Extract the (X, Y) coordinate from the center of the cell holding the provided text.  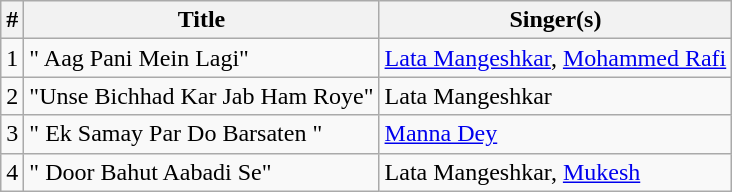
Manna Dey (556, 134)
" Ek Samay Par Do Barsaten " (202, 134)
" Aag Pani Mein Lagi" (202, 58)
Lata Mangeshkar (556, 96)
2 (12, 96)
Singer(s) (556, 20)
Lata Mangeshkar, Mukesh (556, 172)
4 (12, 172)
Lata Mangeshkar, Mohammed Rafi (556, 58)
Title (202, 20)
"Unse Bichhad Kar Jab Ham Roye" (202, 96)
" Door Bahut Aabadi Se" (202, 172)
# (12, 20)
3 (12, 134)
1 (12, 58)
